Detect which cell encompasses the target text, then output its (X, Y) center coordinate. 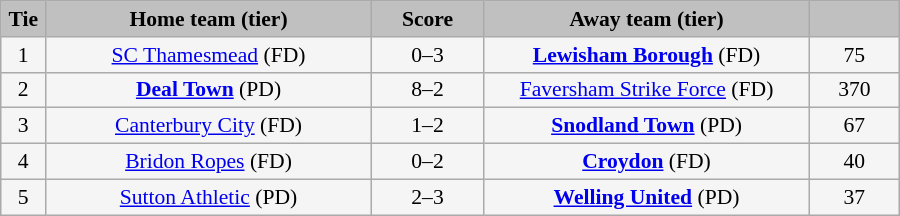
370 (854, 90)
0–2 (427, 162)
37 (854, 197)
2–3 (427, 197)
Score (427, 19)
Croydon (FD) (647, 162)
Lewisham Borough (FD) (647, 55)
Sutton Athletic (PD) (209, 197)
8–2 (427, 90)
75 (854, 55)
Snodland Town (PD) (647, 126)
Bridon Ropes (FD) (209, 162)
2 (24, 90)
3 (24, 126)
67 (854, 126)
4 (24, 162)
0–3 (427, 55)
Deal Town (PD) (209, 90)
Faversham Strike Force (FD) (647, 90)
5 (24, 197)
1 (24, 55)
1–2 (427, 126)
Welling United (PD) (647, 197)
40 (854, 162)
SC Thamesmead (FD) (209, 55)
Away team (tier) (647, 19)
Canterbury City (FD) (209, 126)
Tie (24, 19)
Home team (tier) (209, 19)
